Return [X, Y] of the center of cell containing provided text 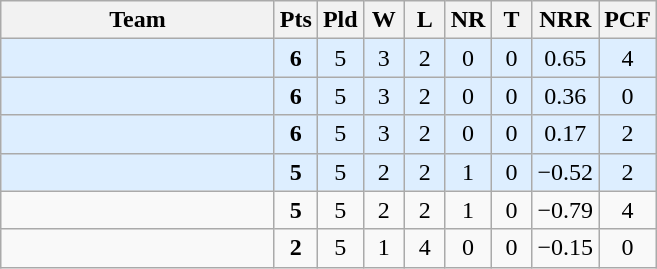
−0.52 [566, 172]
Pld [340, 20]
−0.15 [566, 248]
−0.79 [566, 210]
W [384, 20]
PCF [628, 20]
0.36 [566, 96]
Team [138, 20]
0.65 [566, 58]
NR [468, 20]
L [424, 20]
NRR [566, 20]
0.17 [566, 134]
Pts [296, 20]
T [512, 20]
